Identify which cell holds the provided text, then report its (X, Y) central coordinate. 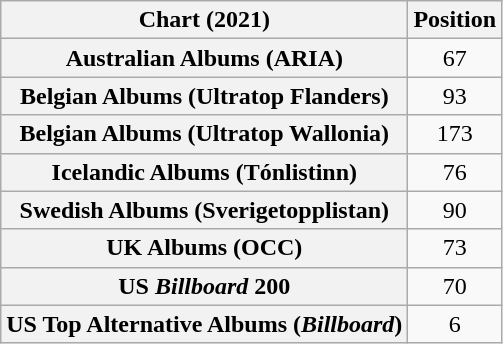
Position (455, 20)
73 (455, 248)
UK Albums (OCC) (204, 248)
Australian Albums (ARIA) (204, 58)
Belgian Albums (Ultratop Wallonia) (204, 134)
6 (455, 324)
Icelandic Albums (Tónlistinn) (204, 172)
67 (455, 58)
Swedish Albums (Sverigetopplistan) (204, 210)
US Billboard 200 (204, 286)
93 (455, 96)
76 (455, 172)
173 (455, 134)
90 (455, 210)
Belgian Albums (Ultratop Flanders) (204, 96)
Chart (2021) (204, 20)
US Top Alternative Albums (Billboard) (204, 324)
70 (455, 286)
